Provide the (X, Y) coordinate of the cell's center where the given text is located.  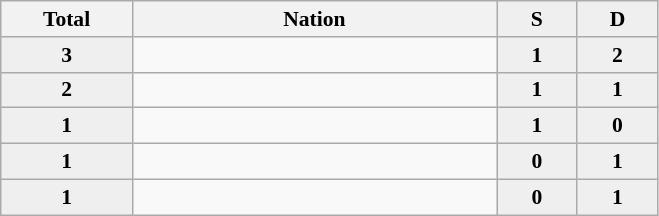
Nation (314, 19)
3 (67, 55)
S (536, 19)
D (618, 19)
Total (67, 19)
